Search for the cell housing the specified text and yield its (X, Y) center coordinate. 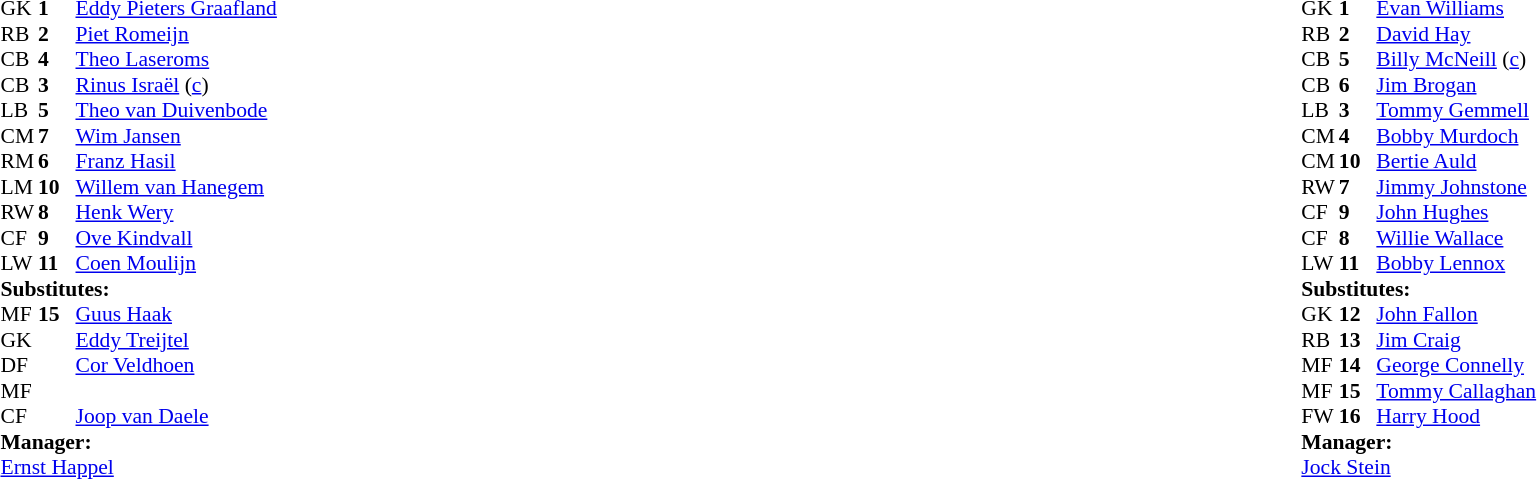
14 (1358, 365)
Henk Wery (176, 213)
FW (1320, 417)
Eddy Treijtel (176, 340)
Billy McNeill (c) (1456, 59)
Jimmy Johnstone (1456, 187)
John Fallon (1456, 315)
Bobby Lennox (1456, 263)
Tommy Gemmell (1456, 111)
Theo Laseroms (176, 59)
Jim Craig (1456, 340)
Bertie Auld (1456, 161)
RM (19, 161)
Rinus Israël (c) (176, 85)
Harry Hood (1456, 417)
LM (19, 187)
Theo van Duivenbode (176, 111)
Franz Hasil (176, 161)
Willem van Hanegem (176, 187)
DF (19, 365)
Jim Brogan (1456, 85)
George Connelly (1456, 365)
Guus Haak (176, 315)
David Hay (1456, 34)
Coen Moulijn (176, 263)
Ove Kindvall (176, 238)
Cor Veldhoen (176, 365)
16 (1358, 417)
13 (1358, 340)
Piet Romeijn (176, 34)
Tommy Callaghan (1456, 391)
Bobby Murdoch (1456, 136)
John Hughes (1456, 213)
12 (1358, 315)
Joop van Daele (176, 417)
Willie Wallace (1456, 238)
Wim Jansen (176, 136)
